Identify which cell holds the provided text, then report its [X, Y] central coordinate. 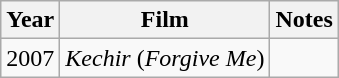
Kechir (Forgive Me) [165, 58]
2007 [30, 58]
Year [30, 20]
Film [165, 20]
Notes [304, 20]
